Output the [X, Y] coordinate of the center of the cell containing the given text.  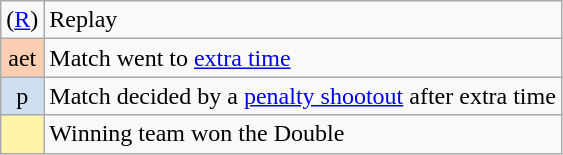
Match went to extra time [303, 58]
Winning team won the Double [303, 134]
Match decided by a penalty shootout after extra time [303, 96]
p [22, 96]
aet [22, 58]
(R) [22, 20]
Replay [303, 20]
